Identify which cell holds the provided text, then report its (X, Y) central coordinate. 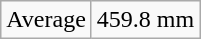
459.8 mm (145, 20)
Average (46, 20)
